Identify which cell holds the provided text, then report its (x, y) central coordinate. 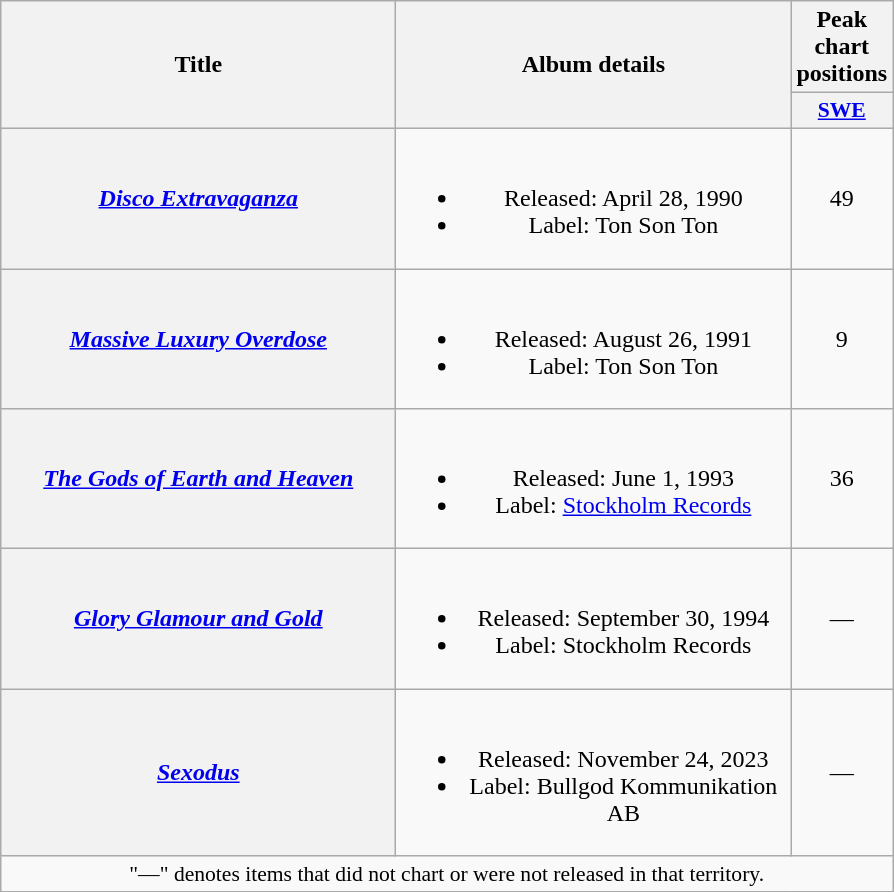
SWE (842, 111)
36 (842, 479)
Disco Extravaganza (198, 198)
Released: August 26, 1991Label: Ton Son Ton (594, 338)
Sexodus (198, 772)
Title (198, 65)
Released: November 24, 2023Label: Bullgod Kommunikation AB (594, 772)
9 (842, 338)
Glory Glamour and Gold (198, 619)
Album details (594, 65)
Released: June 1, 1993Label: Stockholm Records (594, 479)
"—" denotes items that did not chart or were not released in that territory. (447, 874)
Released: April 28, 1990Label: Ton Son Ton (594, 198)
Massive Luxury Overdose (198, 338)
Released: September 30, 1994Label: Stockholm Records (594, 619)
The Gods of Earth and Heaven (198, 479)
49 (842, 198)
Peak chart positions (842, 47)
